Return [X, Y] of the center of cell containing provided text 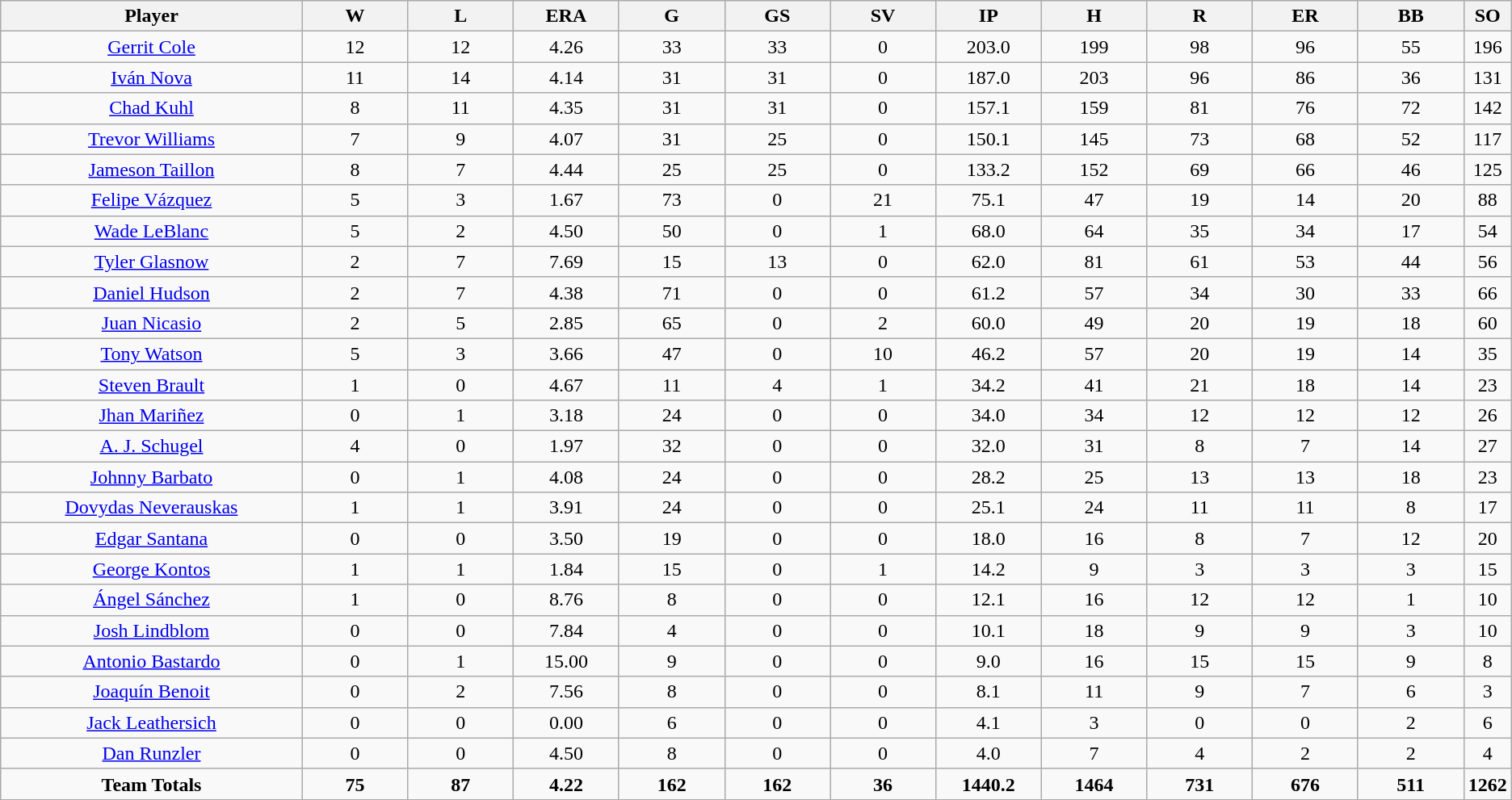
117 [1488, 139]
Joaquín Benoit [152, 692]
203 [1094, 77]
34.2 [989, 385]
18.0 [989, 538]
50 [672, 231]
87 [460, 784]
731 [1200, 784]
75.1 [989, 200]
Antonio Bastardo [152, 661]
ERA [567, 16]
12.1 [989, 600]
8.76 [567, 600]
L [460, 16]
1464 [1094, 784]
George Kontos [152, 569]
511 [1410, 784]
71 [672, 292]
88 [1488, 200]
Felipe Vázquez [152, 200]
Daniel Hudson [152, 292]
ER [1305, 16]
60 [1488, 323]
4.0 [989, 753]
Dan Runzler [152, 753]
4.26 [567, 47]
Tyler Glasnow [152, 262]
Iván Nova [152, 77]
1440.2 [989, 784]
Player [152, 16]
14.2 [989, 569]
GS [777, 16]
55 [1410, 47]
4.67 [567, 385]
54 [1488, 231]
Wade LeBlanc [152, 231]
3.50 [567, 538]
Jhan Mariñez [152, 416]
41 [1094, 385]
152 [1094, 170]
H [1094, 16]
4.07 [567, 139]
75 [355, 784]
Tony Watson [152, 354]
Josh Lindblom [152, 630]
4.22 [567, 784]
Jack Leathersich [152, 723]
44 [1410, 262]
7.69 [567, 262]
BB [1410, 16]
61.2 [989, 292]
8.1 [989, 692]
R [1200, 16]
G [672, 16]
196 [1488, 47]
60.0 [989, 323]
7.56 [567, 692]
SV [884, 16]
46.2 [989, 354]
4.38 [567, 292]
IP [989, 16]
61 [1200, 262]
Chad Kuhl [152, 108]
A. J. Schugel [152, 446]
72 [1410, 108]
3.66 [567, 354]
52 [1410, 139]
7.84 [567, 630]
159 [1094, 108]
W [355, 16]
30 [1305, 292]
4.35 [567, 108]
157.1 [989, 108]
26 [1488, 416]
25.1 [989, 508]
199 [1094, 47]
9.0 [989, 661]
1262 [1488, 784]
0.00 [567, 723]
69 [1200, 170]
32.0 [989, 446]
56 [1488, 262]
76 [1305, 108]
SO [1488, 16]
203.0 [989, 47]
68.0 [989, 231]
4.08 [567, 477]
1.84 [567, 569]
46 [1410, 170]
68 [1305, 139]
676 [1305, 784]
62.0 [989, 262]
53 [1305, 262]
49 [1094, 323]
Ángel Sánchez [152, 600]
64 [1094, 231]
86 [1305, 77]
Trevor Williams [152, 139]
Steven Brault [152, 385]
150.1 [989, 139]
10.1 [989, 630]
28.2 [989, 477]
34.0 [989, 416]
Dovydas Neverauskas [152, 508]
2.85 [567, 323]
Jameson Taillon [152, 170]
1.67 [567, 200]
15.00 [567, 661]
3.18 [567, 416]
98 [1200, 47]
4.14 [567, 77]
4.1 [989, 723]
Gerrit Cole [152, 47]
1.97 [567, 446]
131 [1488, 77]
145 [1094, 139]
133.2 [989, 170]
Team Totals [152, 784]
32 [672, 446]
27 [1488, 446]
187.0 [989, 77]
Johnny Barbato [152, 477]
4.44 [567, 170]
142 [1488, 108]
Juan Nicasio [152, 323]
65 [672, 323]
125 [1488, 170]
Edgar Santana [152, 538]
3.91 [567, 508]
